Scan for the cell matching the given text and deliver its [X, Y] coordinate at center. 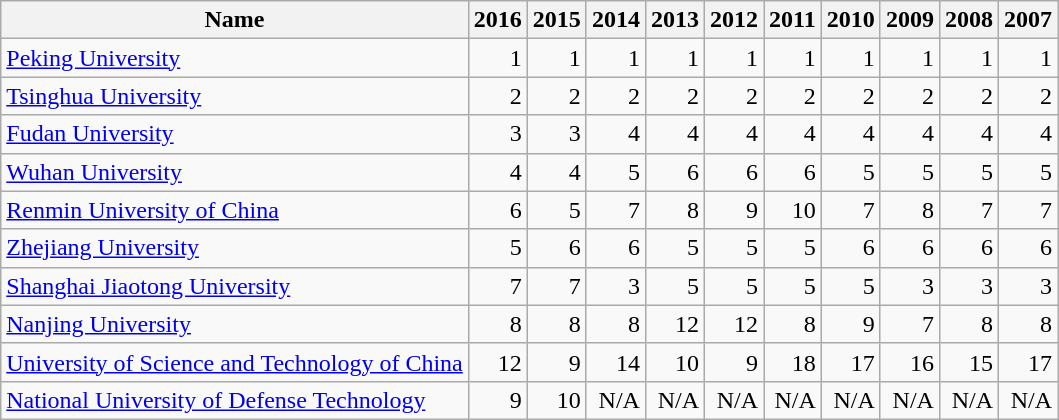
Fudan University [235, 134]
16 [910, 362]
2015 [556, 20]
18 [793, 362]
University of Science and Technology of China [235, 362]
2010 [850, 20]
Name [235, 20]
Nanjing University [235, 324]
Shanghai Jiaotong University [235, 286]
Tsinghua University [235, 96]
Peking University [235, 58]
2011 [793, 20]
2013 [674, 20]
14 [616, 362]
2012 [734, 20]
15 [968, 362]
2014 [616, 20]
National University of Defense Technology [235, 400]
2007 [1028, 20]
Wuhan University [235, 172]
2009 [910, 20]
Renmin University of China [235, 210]
2008 [968, 20]
2016 [498, 20]
Zhejiang University [235, 248]
